Locate the cell with the specified text and output its [x, y] center coordinate. 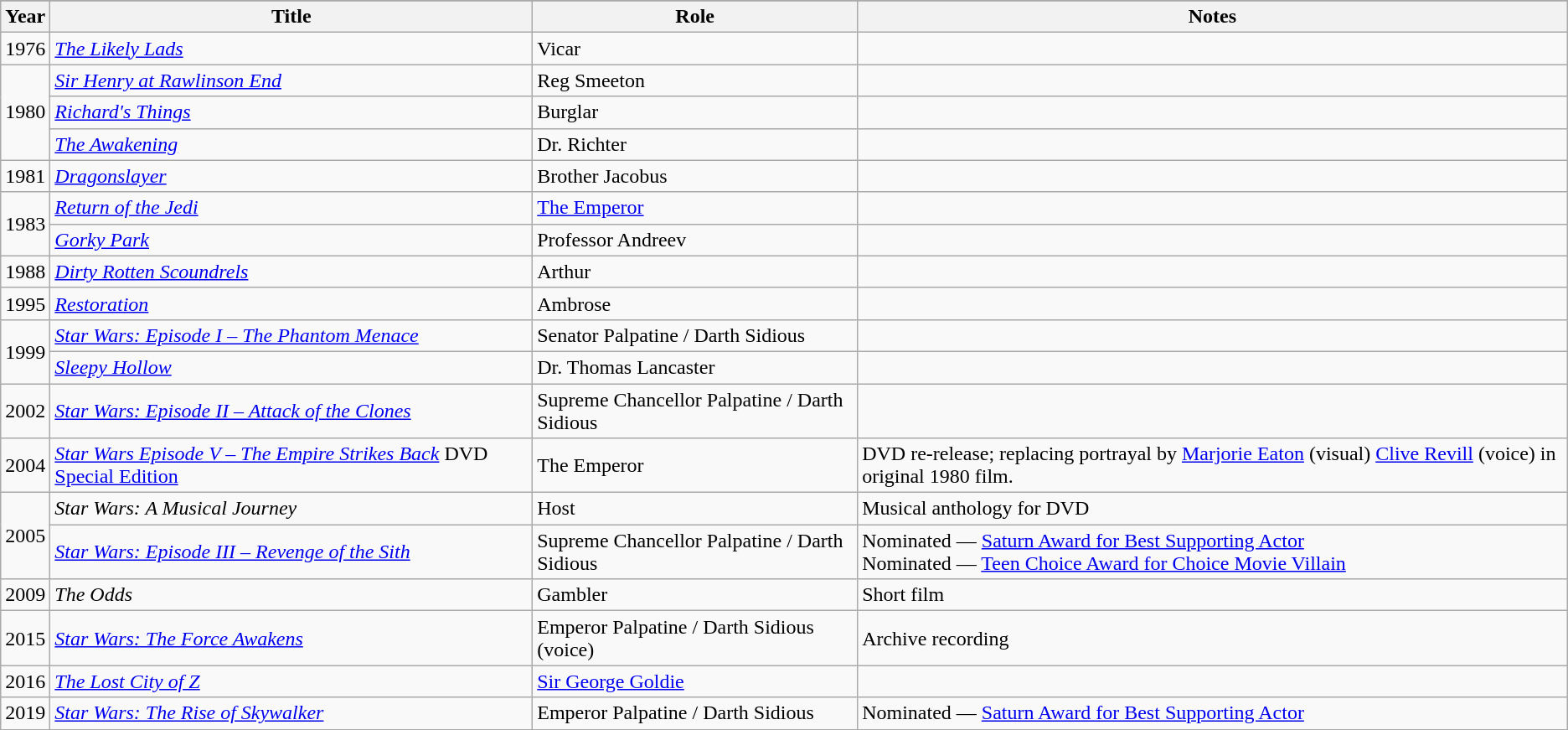
Star Wars: Episode II – Attack of the Clones [291, 411]
Return of the Jedi [291, 208]
Ambrose [695, 303]
Sir Henry at Rawlinson End [291, 80]
Senator Palpatine / Darth Sidious [695, 335]
The Awakening [291, 144]
2019 [25, 713]
Star Wars: The Rise of Skywalker [291, 713]
2002 [25, 411]
Arthur [695, 272]
The Likely Lads [291, 49]
1976 [25, 49]
Dr. Thomas Lancaster [695, 367]
Nominated — Saturn Award for Best Supporting ActorNominated — Teen Choice Award for Choice Movie Villain [1213, 551]
Year [25, 17]
Role [695, 17]
Richard's Things [291, 112]
Gambler [695, 595]
The Lost City of Z [291, 681]
1988 [25, 272]
1981 [25, 176]
Nominated — Saturn Award for Best Supporting Actor [1213, 713]
DVD re-release; replacing portrayal by Marjorie Eaton (visual) Clive Revill (voice) in original 1980 film. [1213, 466]
Star Wars: Episode III – Revenge of the Sith [291, 551]
Gorky Park [291, 240]
Restoration [291, 303]
Short film [1213, 595]
Sleepy Hollow [291, 367]
Sir George Goldie [695, 681]
2009 [25, 595]
2015 [25, 639]
1983 [25, 224]
Emperor Palpatine / Darth Sidious (voice) [695, 639]
Burglar [695, 112]
1980 [25, 112]
2005 [25, 536]
2016 [25, 681]
Title [291, 17]
Star Wars: Episode I – The Phantom Menace [291, 335]
Notes [1213, 17]
Dr. Richter [695, 144]
Host [695, 509]
1995 [25, 303]
Professor Andreev [695, 240]
Dirty Rotten Scoundrels [291, 272]
The Odds [291, 595]
Musical anthology for DVD [1213, 509]
Star Wars: The Force Awakens [291, 639]
Emperor Palpatine / Darth Sidious [695, 713]
Brother Jacobus [695, 176]
Archive recording [1213, 639]
Star Wars Episode V – The Empire Strikes Back DVD Special Edition [291, 466]
Star Wars: A Musical Journey [291, 509]
Reg Smeeton [695, 80]
1999 [25, 351]
Dragonslayer [291, 176]
2004 [25, 466]
Vicar [695, 49]
